Locate the cell with the specified text and output its [X, Y] center coordinate. 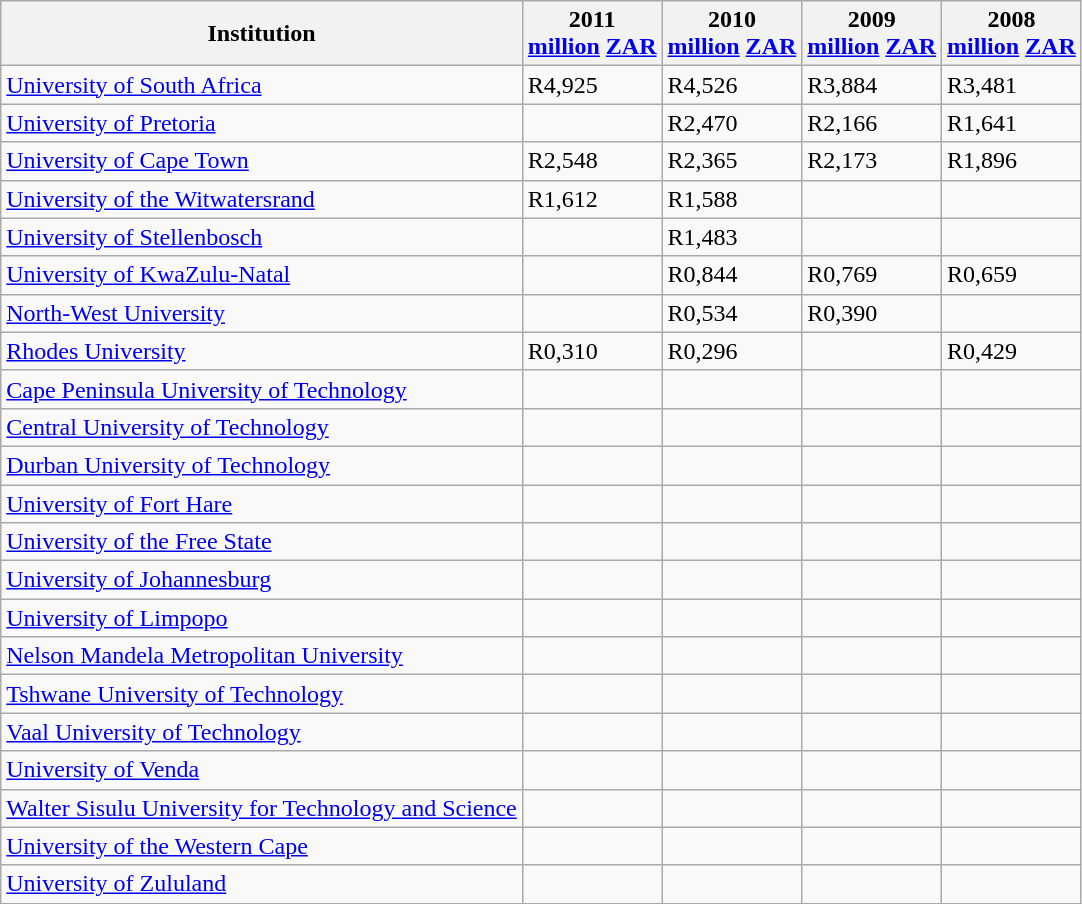
R0,390 [872, 313]
University of the Witwatersrand [262, 199]
R2,173 [872, 161]
R0,769 [872, 275]
Vaal University of Technology [262, 732]
R0,310 [592, 351]
University of Venda [262, 770]
Durban University of Technology [262, 465]
R0,534 [732, 313]
R1,612 [592, 199]
R2,548 [592, 161]
Tshwane University of Technology [262, 694]
R2,166 [872, 123]
2009million ZAR [872, 34]
Cape Peninsula University of Technology [262, 389]
Central University of Technology [262, 427]
University of the Western Cape [262, 846]
University of Cape Town [262, 161]
R4,925 [592, 85]
Nelson Mandela Metropolitan University [262, 656]
R3,481 [1012, 85]
R0,659 [1012, 275]
R0,429 [1012, 351]
University of Fort Hare [262, 503]
University of Pretoria [262, 123]
2010 million ZAR [732, 34]
Rhodes University [262, 351]
University of the Free State [262, 542]
R2,365 [732, 161]
R2,470 [732, 123]
University of Johannesburg [262, 580]
University of Limpopo [262, 618]
R1,588 [732, 199]
2011 million ZAR [592, 34]
R1,483 [732, 237]
Institution [262, 34]
R1,896 [1012, 161]
University of Zululand [262, 884]
University of South Africa [262, 85]
University of Stellenbosch [262, 237]
R1,641 [1012, 123]
2008million ZAR [1012, 34]
R0,296 [732, 351]
Walter Sisulu University for Technology and Science [262, 808]
University of KwaZulu-Natal [262, 275]
R0,844 [732, 275]
R3,884 [872, 85]
North-West University [262, 313]
R4,526 [732, 85]
